Locate the cell with the specified text and output its (X, Y) center coordinate. 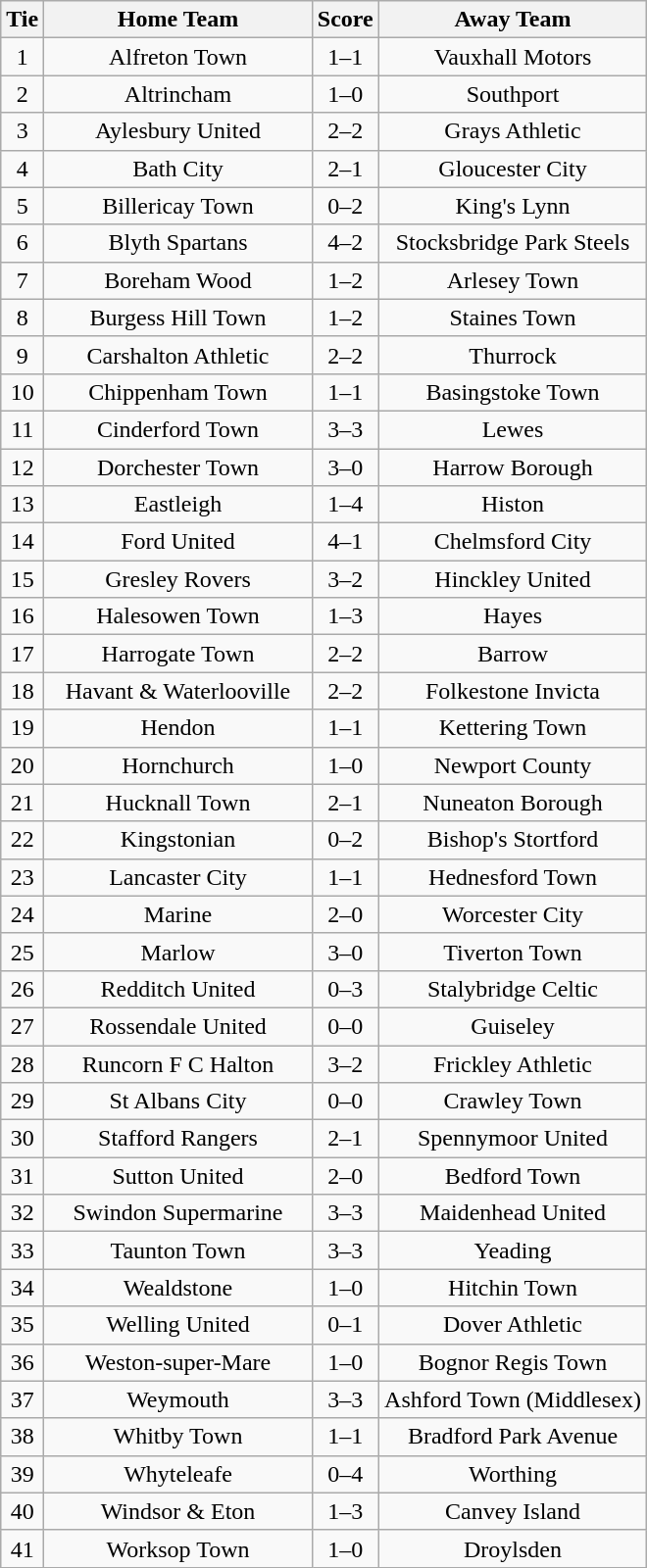
Worthing (513, 1474)
39 (23, 1474)
Vauxhall Motors (513, 57)
Eastleigh (178, 505)
Halesowen Town (178, 616)
26 (23, 989)
37 (23, 1399)
5 (23, 206)
Maidenhead United (513, 1213)
Hendon (178, 728)
Hednesford Town (513, 877)
Kettering Town (513, 728)
Tie (23, 20)
Dover Athletic (513, 1325)
Welling United (178, 1325)
Windsor & Eton (178, 1511)
King's Lynn (513, 206)
Newport County (513, 765)
16 (23, 616)
Folkestone Invicta (513, 691)
Swindon Supermarine (178, 1213)
Stocksbridge Park Steels (513, 243)
Hinckley United (513, 579)
Aylesbury United (178, 131)
Altrincham (178, 94)
4–2 (345, 243)
27 (23, 1026)
33 (23, 1250)
36 (23, 1362)
Hornchurch (178, 765)
40 (23, 1511)
15 (23, 579)
9 (23, 355)
3 (23, 131)
30 (23, 1139)
Hayes (513, 616)
Marlow (178, 952)
14 (23, 542)
Boreham Wood (178, 280)
Billericay Town (178, 206)
Crawley Town (513, 1102)
Basingstoke Town (513, 392)
Hucknall Town (178, 803)
Bishop's Stortford (513, 840)
31 (23, 1176)
18 (23, 691)
21 (23, 803)
0–3 (345, 989)
1 (23, 57)
Tiverton Town (513, 952)
Southport (513, 94)
Chippenham Town (178, 392)
Whyteleafe (178, 1474)
Bath City (178, 169)
Frickley Athletic (513, 1063)
4–1 (345, 542)
4 (23, 169)
Stafford Rangers (178, 1139)
7 (23, 280)
38 (23, 1437)
Burgess Hill Town (178, 318)
Nuneaton Borough (513, 803)
Worcester City (513, 914)
Droylsden (513, 1548)
Harrow Borough (513, 467)
Arlesey Town (513, 280)
Havant & Waterlooville (178, 691)
Cinderford Town (178, 429)
Worksop Town (178, 1548)
Thurrock (513, 355)
St Albans City (178, 1102)
13 (23, 505)
6 (23, 243)
Lewes (513, 429)
32 (23, 1213)
Chelmsford City (513, 542)
Ashford Town (Middlesex) (513, 1399)
22 (23, 840)
Barrow (513, 654)
Histon (513, 505)
Canvey Island (513, 1511)
Ford United (178, 542)
Stalybridge Celtic (513, 989)
28 (23, 1063)
41 (23, 1548)
Taunton Town (178, 1250)
Spennymoor United (513, 1139)
Guiseley (513, 1026)
35 (23, 1325)
Gloucester City (513, 169)
Carshalton Athletic (178, 355)
11 (23, 429)
Kingstonian (178, 840)
Runcorn F C Halton (178, 1063)
Rossendale United (178, 1026)
19 (23, 728)
8 (23, 318)
Blyth Spartans (178, 243)
Away Team (513, 20)
Alfreton Town (178, 57)
34 (23, 1288)
20 (23, 765)
Home Team (178, 20)
Weymouth (178, 1399)
0–4 (345, 1474)
Redditch United (178, 989)
2 (23, 94)
Bradford Park Avenue (513, 1437)
0–1 (345, 1325)
Gresley Rovers (178, 579)
17 (23, 654)
Hitchin Town (513, 1288)
25 (23, 952)
10 (23, 392)
Wealdstone (178, 1288)
Weston-super-Mare (178, 1362)
12 (23, 467)
29 (23, 1102)
Grays Athletic (513, 131)
1–4 (345, 505)
24 (23, 914)
Bedford Town (513, 1176)
Marine (178, 914)
Harrogate Town (178, 654)
Staines Town (513, 318)
23 (23, 877)
Whitby Town (178, 1437)
Lancaster City (178, 877)
Score (345, 20)
Sutton United (178, 1176)
Yeading (513, 1250)
Dorchester Town (178, 467)
Bognor Regis Town (513, 1362)
